Provide the (X, Y) coordinate of the cell's center where the given text is located.  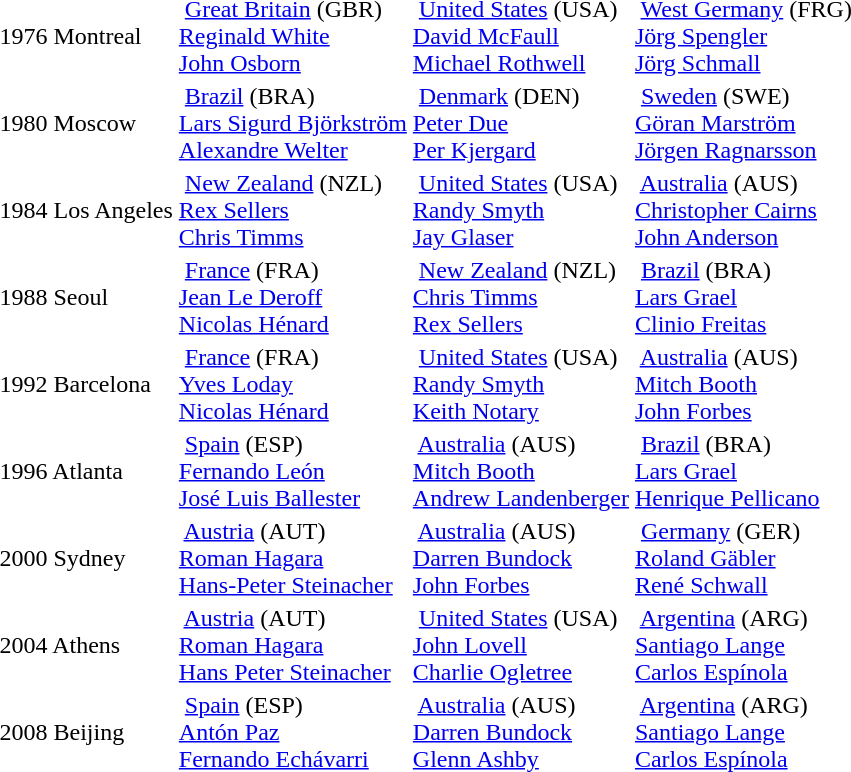
United States (USA)John LovellCharlie Ogletree (520, 645)
United States (USA)Randy SmythJay Glaser (520, 210)
France (FRA)Yves LodayNicolas Hénard (292, 384)
Australia (AUS)Mitch BoothAndrew Landenberger (520, 471)
New Zealand (NZL)Chris TimmsRex Sellers (520, 297)
Brazil (BRA)Lars Sigurd BjörkströmAlexandre Welter (292, 123)
Australia (AUS)Darren BundockJohn Forbes (520, 558)
Austria (AUT)Roman HagaraHans Peter Steinacher (292, 645)
Denmark (DEN)Peter DuePer Kjergard (520, 123)
Austria (AUT)Roman HagaraHans-Peter Steinacher (292, 558)
France (FRA)Jean Le DeroffNicolas Hénard (292, 297)
Spain (ESP)Fernando LeónJosé Luis Ballester (292, 471)
United States (USA)Randy SmythKeith Notary (520, 384)
New Zealand (NZL)Rex SellersChris Timms (292, 210)
